Return the [X, Y] coordinate for the center point of the cell that contains the specified text.  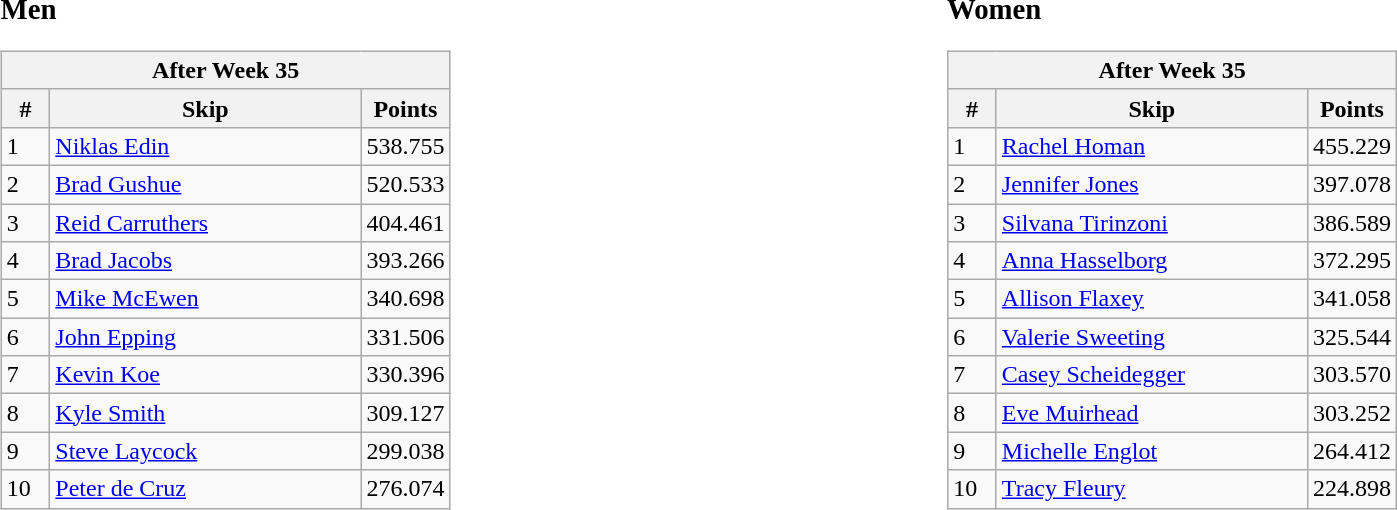
Kevin Koe [206, 375]
Reid Carruthers [206, 223]
303.252 [1352, 413]
Brad Gushue [206, 184]
Allison Flaxey [1152, 299]
Eve Muirhead [1152, 413]
Silvana Tirinzoni [1152, 223]
299.038 [406, 451]
Steve Laycock [206, 451]
Kyle Smith [206, 413]
340.698 [406, 299]
372.295 [1352, 261]
Niklas Edin [206, 146]
Mike McEwen [206, 299]
303.570 [1352, 375]
386.589 [1352, 223]
Tracy Fleury [1152, 489]
330.396 [406, 375]
331.506 [406, 337]
397.078 [1352, 184]
393.266 [406, 261]
John Epping [206, 337]
Brad Jacobs [206, 261]
Valerie Sweeting [1152, 337]
Casey Scheidegger [1152, 375]
309.127 [406, 413]
Jennifer Jones [1152, 184]
Peter de Cruz [206, 489]
264.412 [1352, 451]
276.074 [406, 489]
520.533 [406, 184]
455.229 [1352, 146]
Anna Hasselborg [1152, 261]
325.544 [1352, 337]
224.898 [1352, 489]
341.058 [1352, 299]
538.755 [406, 146]
404.461 [406, 223]
Rachel Homan [1152, 146]
Michelle Englot [1152, 451]
